Find where the given text appears and provide that cell's center as (X, Y) coordinate. 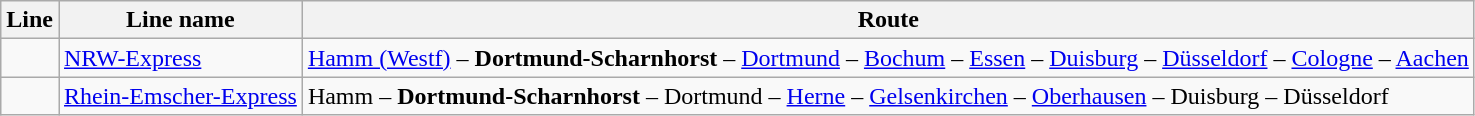
Hamm – Dortmund-Scharnhorst – Dortmund – Herne – Gelsenkirchen – Oberhausen – Duisburg – Düsseldorf (888, 96)
Line name (180, 20)
NRW-Express (180, 58)
Route (888, 20)
Line (30, 20)
Hamm (Westf) – Dortmund-Scharnhorst – Dortmund – Bochum – Essen – Duisburg – Düsseldorf – Cologne – Aachen (888, 58)
Rhein-Emscher-Express (180, 96)
